Return (x, y) of the center of cell containing provided text 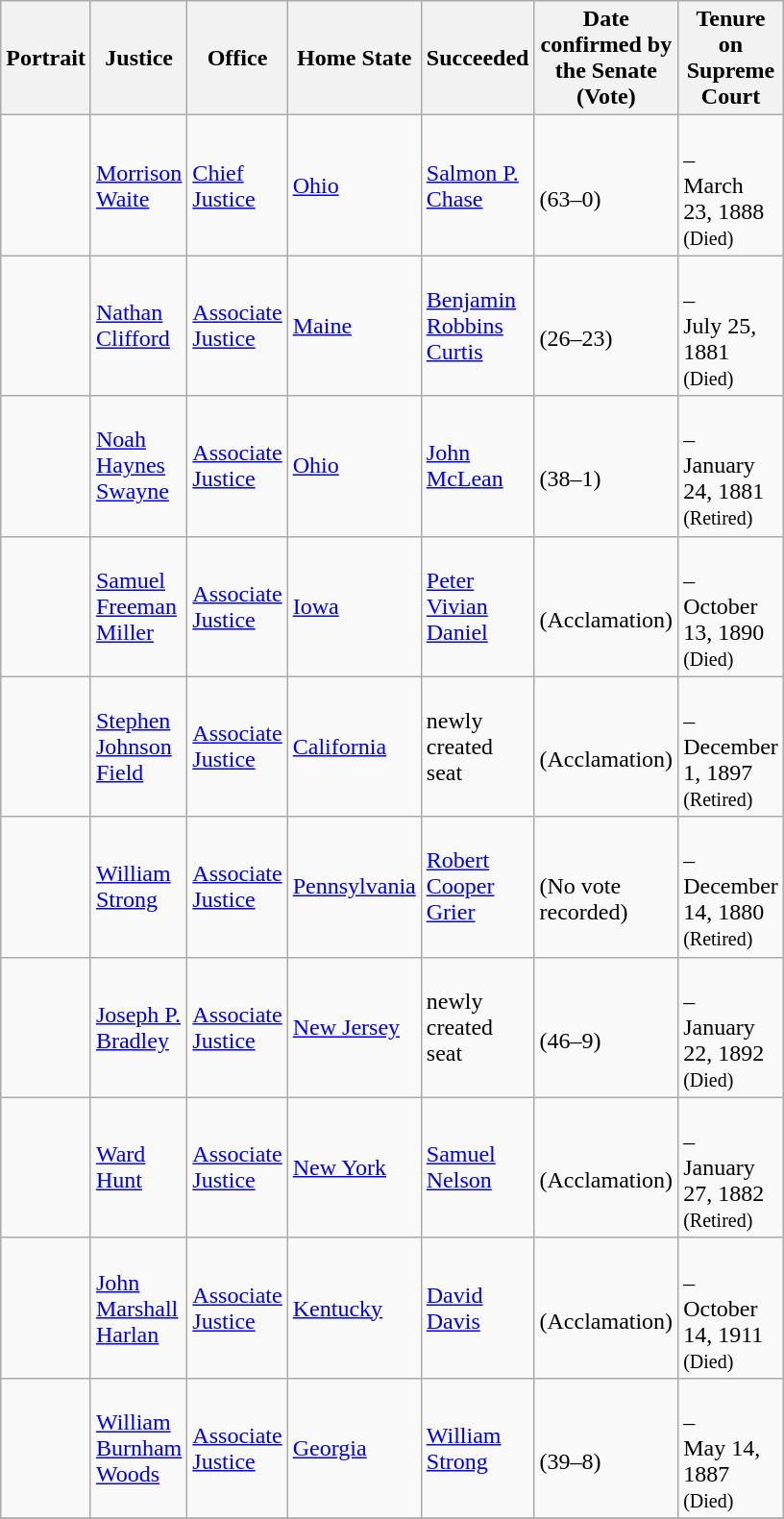
Salmon P. Chase (478, 185)
–October 14, 1911(Died) (731, 1308)
Benjamin Robbins Curtis (478, 326)
–January 24, 1881(Retired) (731, 466)
Ward Hunt (138, 1167)
(46–9) (606, 1027)
Morrison Waite (138, 185)
Joseph P. Bradley (138, 1027)
David Davis (478, 1308)
Office (237, 58)
Pennsylvania (354, 887)
–May 14, 1887(Died) (731, 1448)
New York (354, 1167)
California (354, 747)
(No vote recorded) (606, 887)
Justice (138, 58)
Succeeded (478, 58)
Maine (354, 326)
–January 27, 1882(Retired) (731, 1167)
(63–0) (606, 185)
–December 1, 1897(Retired) (731, 747)
Peter Vivian Daniel (478, 606)
–October 13, 1890(Died) (731, 606)
–March 23, 1888(Died) (731, 185)
–December 14, 1880(Retired) (731, 887)
Georgia (354, 1448)
Kentucky (354, 1308)
–July 25, 1881(Died) (731, 326)
(39–8) (606, 1448)
Samuel Nelson (478, 1167)
–January 22, 1892(Died) (731, 1027)
Robert Cooper Grier (478, 887)
Tenure on Supreme Court (731, 58)
William Burnham Woods (138, 1448)
New Jersey (354, 1027)
Noah Haynes Swayne (138, 466)
Iowa (354, 606)
Stephen Johnson Field (138, 747)
John Marshall Harlan (138, 1308)
(38–1) (606, 466)
(26–23) (606, 326)
Nathan Clifford (138, 326)
Portrait (46, 58)
Samuel Freeman Miller (138, 606)
Date confirmed by the Senate(Vote) (606, 58)
John McLean (478, 466)
Chief Justice (237, 185)
Home State (354, 58)
